Detect which cell encompasses the target text, then output its [X, Y] center coordinate. 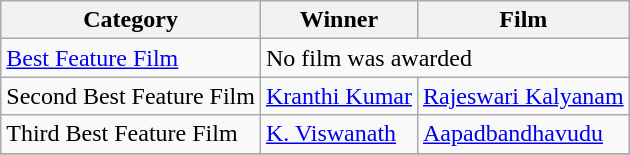
No film was awarded [444, 58]
Third Best Feature Film [131, 134]
Rajeswari Kalyanam [523, 96]
K. Viswanath [338, 134]
Best Feature Film [131, 58]
Second Best Feature Film [131, 96]
Kranthi Kumar [338, 96]
Winner [338, 20]
Category [131, 20]
Film [523, 20]
Aapadbandhavudu [523, 134]
